Extract the [X, Y] coordinate from the center of the cell holding the provided text.  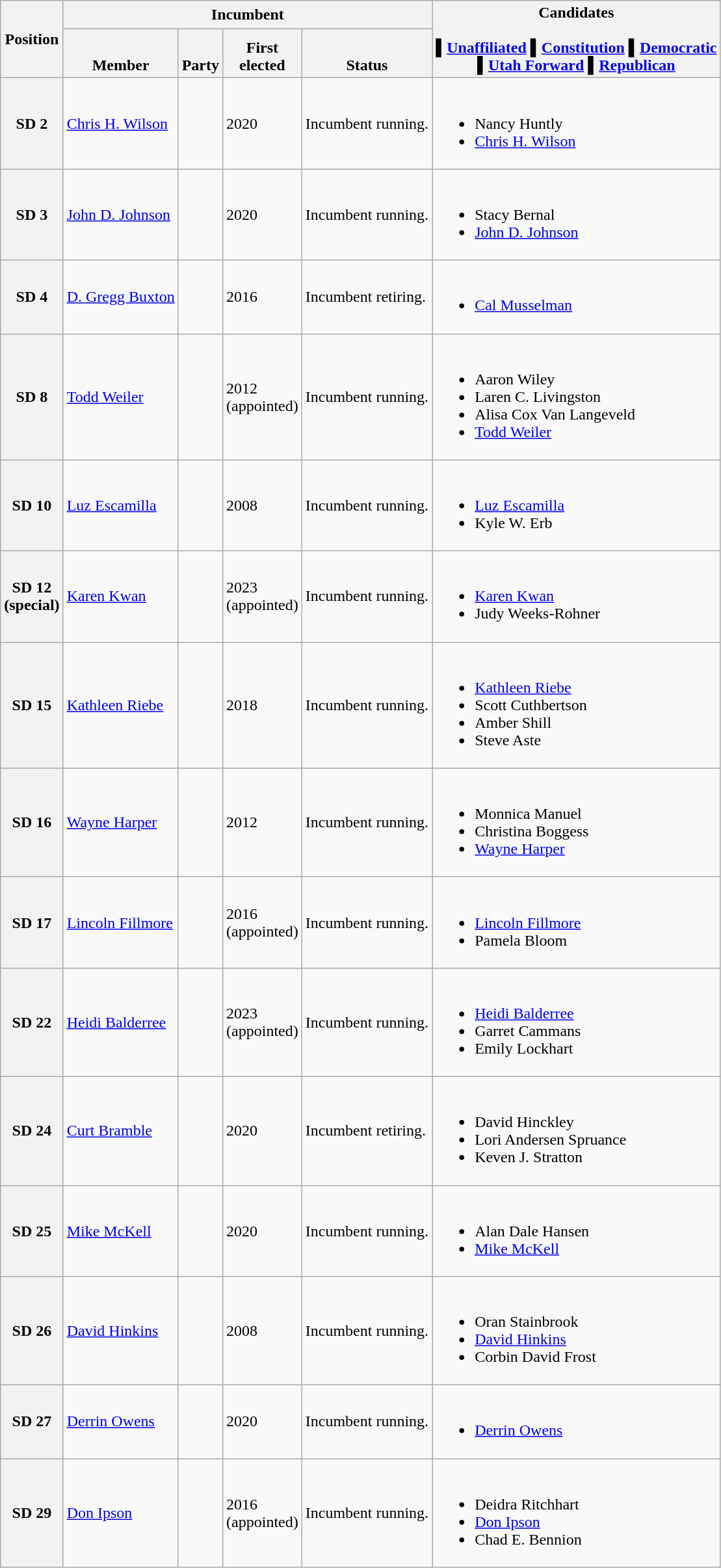
Firstelected [263, 53]
2016 [263, 297]
Chris H. Wilson [121, 124]
Kathleen Riebe [121, 705]
Kathleen RiebeScott CuthbertsonAmber ShillSteve Aste [576, 705]
SD 17 [32, 922]
Stacy BernalJohn D. Johnson [576, 215]
Curt Bramble [121, 1130]
Lincoln Fillmore [121, 922]
SD 26 [32, 1331]
D. Gregg Buxton [121, 297]
Todd Weiler [121, 397]
SD 2 [32, 124]
Heidi Balderree [121, 1022]
SD 15 [32, 705]
Position [32, 39]
Status [367, 53]
Mike McKell [121, 1230]
SD 25 [32, 1230]
Deidra RitchhartDon IpsonChad E. Bennion [576, 1513]
Member [121, 53]
Monnica ManuelChristina BoggessWayne Harper [576, 822]
Lincoln FillmorePamela Bloom [576, 922]
SD 29 [32, 1513]
Candidates ▌Unaffiliated ▌Constitution ▌Democratic ▌Utah Forward ▌Republican [576, 39]
SD 22 [32, 1022]
Luz Escamilla [121, 505]
2018 [263, 705]
SD 4 [32, 297]
Heidi BalderreeGarret CammansEmily Lockhart [576, 1022]
Nancy HuntlyChris H. Wilson [576, 124]
SD 27 [32, 1422]
Wayne Harper [121, 822]
Luz EscamillaKyle W. Erb [576, 505]
Alan Dale HansenMike McKell [576, 1230]
SD 10 [32, 505]
SD 3 [32, 215]
Cal Musselman [576, 297]
David HinckleyLori Andersen SpruanceKeven J. Stratton [576, 1130]
SD 12(special) [32, 596]
Karen Kwan [121, 596]
SD 8 [32, 397]
David Hinkins [121, 1331]
SD 16 [32, 822]
Incumbent [247, 15]
Oran StainbrookDavid HinkinsCorbin David Frost [576, 1331]
2012 [263, 822]
Party [200, 53]
Karen KwanJudy Weeks-Rohner [576, 596]
SD 24 [32, 1130]
Aaron WileyLaren C. LivingstonAlisa Cox Van LangeveldTodd Weiler [576, 397]
John D. Johnson [121, 215]
2012(appointed) [263, 397]
Don Ipson [121, 1513]
